Detect which cell encompasses the target text, then output its (x, y) center coordinate. 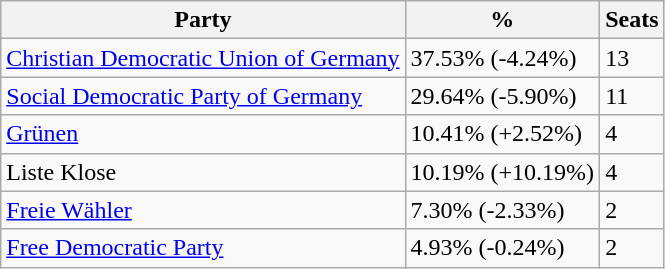
11 (632, 96)
Freie Wähler (203, 210)
29.64% (-5.90%) (502, 96)
4.93% (-0.24%) (502, 248)
13 (632, 58)
Liste Klose (203, 172)
10.19% (+10.19%) (502, 172)
10.41% (+2.52%) (502, 134)
Christian Democratic Union of Germany (203, 58)
Party (203, 20)
37.53% (-4.24%) (502, 58)
Free Democratic Party (203, 248)
Seats (632, 20)
7.30% (-2.33%) (502, 210)
% (502, 20)
Social Democratic Party of Germany (203, 96)
Grünen (203, 134)
